Search for the cell housing the specified text and yield its [X, Y] center coordinate. 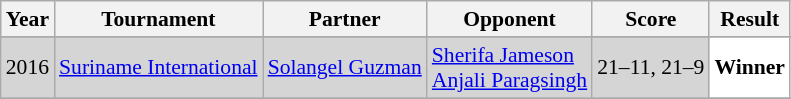
Year [28, 19]
Opponent [510, 19]
Score [650, 19]
Solangel Guzman [345, 68]
21–11, 21–9 [650, 68]
Partner [345, 19]
2016 [28, 68]
Suriname International [158, 68]
Result [750, 19]
Winner [750, 68]
Sherifa Jameson Anjali Paragsingh [510, 68]
Tournament [158, 19]
